Return the (x, y) coordinate for the center point of the cell that contains the specified text.  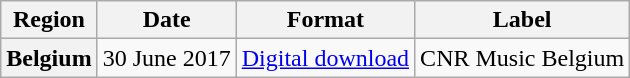
Format (325, 20)
CNR Music Belgium (522, 58)
Label (522, 20)
Date (166, 20)
Region (49, 20)
30 June 2017 (166, 58)
Belgium (49, 58)
Digital download (325, 58)
